From the cell containing the given text, extract its center point as [X, Y] coordinate. 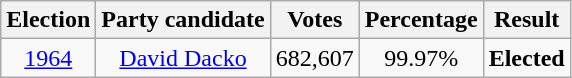
Elected [526, 58]
1964 [48, 58]
Election [48, 20]
682,607 [314, 58]
David Dacko [183, 58]
Votes [314, 20]
Percentage [421, 20]
99.97% [421, 58]
Party candidate [183, 20]
Result [526, 20]
